Return the (X, Y) coordinate for the center point of the cell that contains the specified text.  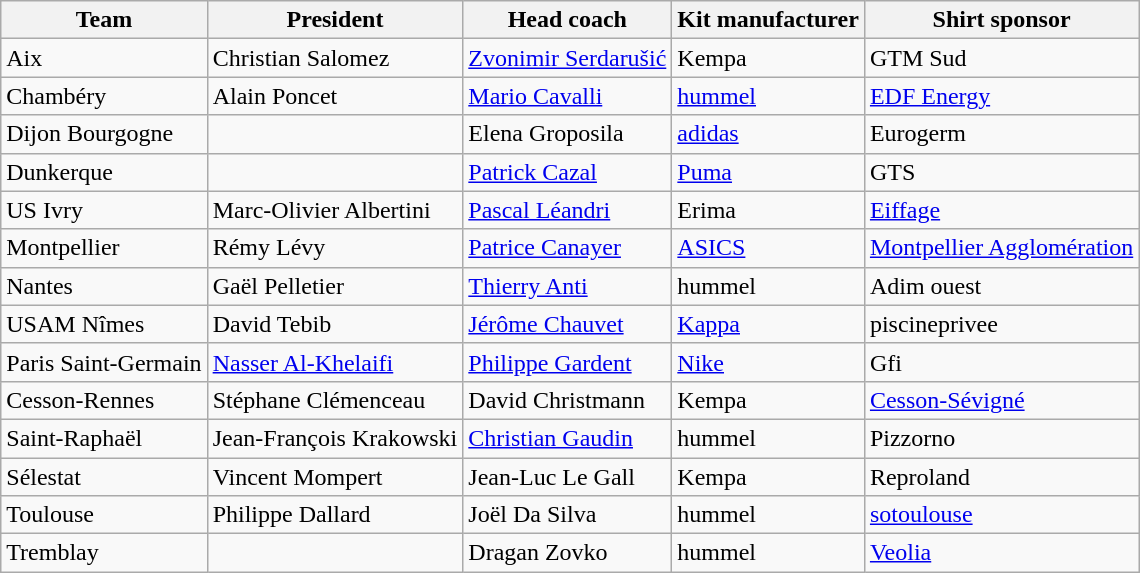
Elena Groposila (568, 134)
Jean-François Krakowski (335, 438)
David Tebib (335, 324)
Cesson-Rennes (104, 400)
Jérôme Chauvet (568, 324)
Chambéry (104, 96)
Philippe Dallard (335, 515)
Kappa (768, 324)
Stéphane Clémenceau (335, 400)
Eurogerm (1001, 134)
Gfi (1001, 362)
Toulouse (104, 515)
US Ivry (104, 210)
Head coach (568, 20)
Kit manufacturer (768, 20)
Sélestat (104, 477)
Marc-Olivier Albertini (335, 210)
Puma (768, 172)
Montpellier (104, 248)
Tremblay (104, 553)
Dijon Bourgogne (104, 134)
Nasser Al-Khelaifi (335, 362)
Zvonimir Serdarušić (568, 58)
Christian Gaudin (568, 438)
piscineprivee (1001, 324)
ASICS (768, 248)
Joël Da Silva (568, 515)
Eiffage (1001, 210)
David Christmann (568, 400)
Pascal Léandri (568, 210)
sotoulouse (1001, 515)
Veolia (1001, 553)
Alain Poncet (335, 96)
Mario Cavalli (568, 96)
Dragan Zovko (568, 553)
Saint-Raphaël (104, 438)
adidas (768, 134)
Adim ouest (1001, 286)
Aix (104, 58)
Cesson-Sévigné (1001, 400)
Pizzorno (1001, 438)
GTM Sud (1001, 58)
Patrice Canayer (568, 248)
President (335, 20)
GTS (1001, 172)
Rémy Lévy (335, 248)
Erima (768, 210)
Gaël Pelletier (335, 286)
Thierry Anti (568, 286)
Montpellier Agglomération (1001, 248)
Team (104, 20)
Paris Saint-Germain (104, 362)
Nantes (104, 286)
Patrick Cazal (568, 172)
Reproland (1001, 477)
EDF Energy (1001, 96)
Shirt sponsor (1001, 20)
Christian Salomez (335, 58)
USAM Nîmes (104, 324)
Nike (768, 362)
Vincent Mompert (335, 477)
Dunkerque (104, 172)
Jean-Luc Le Gall (568, 477)
Philippe Gardent (568, 362)
